Output the [X, Y] coordinate of the center of the cell containing the given text.  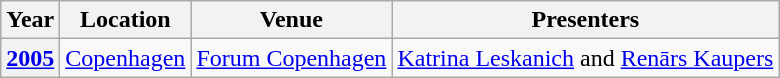
Year [30, 20]
Forum Copenhagen [292, 58]
Venue [292, 20]
Presenters [586, 20]
Katrina Leskanich and Renārs Kaupers [586, 58]
2005 [30, 58]
Copenhagen [126, 58]
Location [126, 20]
